Provide the [x, y] coordinate of the cell's center where the given text is located.  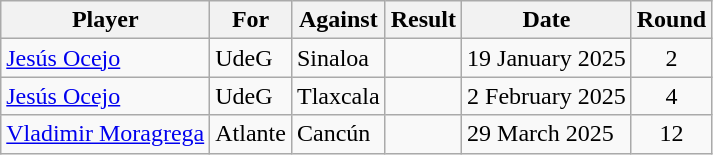
19 January 2025 [547, 58]
Result [423, 20]
Date [547, 20]
Player [106, 20]
Sinaloa [338, 58]
29 March 2025 [547, 134]
Tlaxcala [338, 96]
For [251, 20]
Cancún [338, 134]
2 [671, 58]
4 [671, 96]
Against [338, 20]
Atlante [251, 134]
Round [671, 20]
Vladimir Moragrega [106, 134]
12 [671, 134]
2 February 2025 [547, 96]
